Determine the (X, Y) coordinate at the center of the cell enclosing the given text.  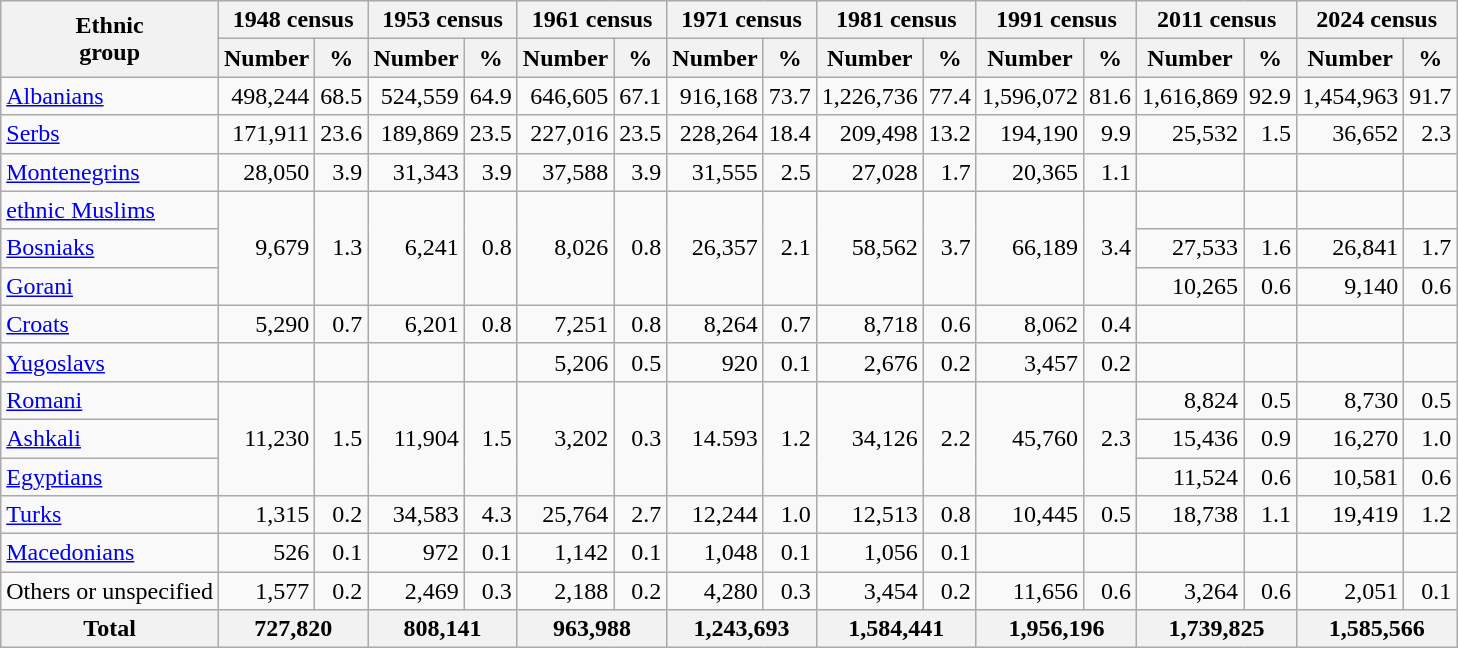
5,206 (565, 362)
228,264 (715, 134)
10,581 (1350, 477)
26,841 (1350, 248)
6,241 (416, 248)
Gorani (110, 286)
2.2 (950, 438)
Bosniaks (110, 248)
1961 census (592, 20)
0.9 (1270, 438)
194,190 (1030, 134)
1,142 (565, 553)
808,141 (442, 629)
9,140 (1350, 286)
646,605 (565, 96)
1,739,825 (1217, 629)
77.4 (950, 96)
4.3 (490, 515)
0.4 (1110, 324)
58,562 (870, 248)
10,445 (1030, 515)
16,270 (1350, 438)
31,555 (715, 172)
3,457 (1030, 362)
26,357 (715, 248)
1,956,196 (1056, 629)
28,050 (266, 172)
11,904 (416, 438)
Romani (110, 400)
963,988 (592, 629)
11,656 (1030, 591)
20,365 (1030, 172)
Albanians (110, 96)
9,679 (266, 248)
19,419 (1350, 515)
Egyptians (110, 477)
1,056 (870, 553)
3.7 (950, 248)
14.593 (715, 438)
3,202 (565, 438)
9.9 (1110, 134)
2.7 (640, 515)
2.1 (790, 248)
189,869 (416, 134)
36,652 (1350, 134)
8,718 (870, 324)
Total (110, 629)
526 (266, 553)
8,730 (1350, 400)
1,226,736 (870, 96)
1,243,693 (742, 629)
3,264 (1190, 591)
2,469 (416, 591)
11,524 (1190, 477)
10,265 (1190, 286)
3.4 (1110, 248)
1.6 (1270, 248)
6,201 (416, 324)
1,584,441 (896, 629)
1991 census (1056, 20)
Montenegrins (110, 172)
8,824 (1190, 400)
1,048 (715, 553)
2011 census (1217, 20)
68.5 (342, 96)
524,559 (416, 96)
2024 census (1377, 20)
73.7 (790, 96)
1953 census (442, 20)
8,062 (1030, 324)
27,028 (870, 172)
916,168 (715, 96)
Ethnicgroup (110, 39)
11,230 (266, 438)
Yugoslavs (110, 362)
15,436 (1190, 438)
34,126 (870, 438)
2,188 (565, 591)
1.3 (342, 248)
92.9 (1270, 96)
1948 census (292, 20)
31,343 (416, 172)
Turks (110, 515)
34,583 (416, 515)
1,454,963 (1350, 96)
Macedonians (110, 553)
23.6 (342, 134)
1981 census (896, 20)
Serbs (110, 134)
25,532 (1190, 134)
91.7 (1430, 96)
45,760 (1030, 438)
66,189 (1030, 248)
920 (715, 362)
12,244 (715, 515)
1,577 (266, 591)
ethnic Muslims (110, 210)
Others or unspecified (110, 591)
5,290 (266, 324)
8,264 (715, 324)
Croats (110, 324)
18.4 (790, 134)
227,016 (565, 134)
25,764 (565, 515)
2,676 (870, 362)
37,588 (565, 172)
1,585,566 (1377, 629)
1,315 (266, 515)
1,596,072 (1030, 96)
171,911 (266, 134)
1,616,869 (1190, 96)
209,498 (870, 134)
8,026 (565, 248)
27,533 (1190, 248)
7,251 (565, 324)
13.2 (950, 134)
3,454 (870, 591)
Ashkali (110, 438)
81.6 (1110, 96)
64.9 (490, 96)
727,820 (292, 629)
4,280 (715, 591)
498,244 (266, 96)
12,513 (870, 515)
67.1 (640, 96)
18,738 (1190, 515)
972 (416, 553)
2.5 (790, 172)
1971 census (742, 20)
2,051 (1350, 591)
